For the text-containing cell, return its midpoint in (X, Y) coordinate format. 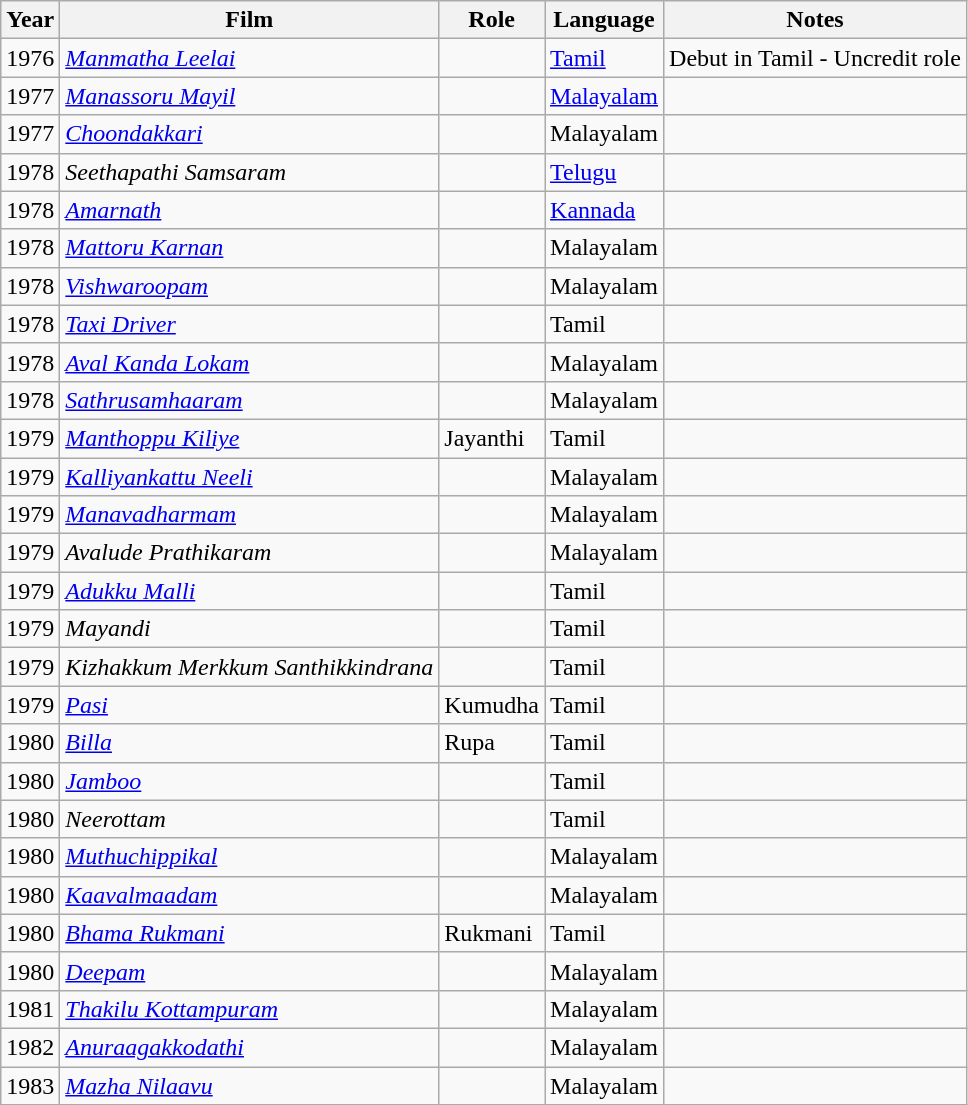
Neerottam (250, 819)
Mayandi (250, 629)
Rupa (492, 743)
Manmatha Leelai (250, 58)
Sathrusamhaaram (250, 400)
Vishwaroopam (250, 286)
Adukku Malli (250, 591)
1982 (30, 1047)
Jayanthi (492, 438)
Pasi (250, 705)
Thakilu Kottampuram (250, 1009)
Deepam (250, 971)
Anuraagakkodathi (250, 1047)
1976 (30, 58)
Manthoppu Kiliye (250, 438)
Kalliyankattu Neeli (250, 477)
Bhama Rukmani (250, 933)
Year (30, 20)
Kizhakkum Merkkum Santhikkindrana (250, 667)
Language (604, 20)
Manavadharmam (250, 515)
Avalude Prathikaram (250, 553)
Jamboo (250, 781)
Debut in Tamil - Uncredit role (816, 58)
Kumudha (492, 705)
Rukmani (492, 933)
1981 (30, 1009)
1983 (30, 1085)
Amarnath (250, 210)
Seethapathi Samsaram (250, 172)
Choondakkari (250, 134)
Kaavalmaadam (250, 895)
Aval Kanda Lokam (250, 362)
Mazha Nilaavu (250, 1085)
Telugu (604, 172)
Billa (250, 743)
Role (492, 20)
Mattoru Karnan (250, 248)
Muthuchippikal (250, 857)
Kannada (604, 210)
Taxi Driver (250, 324)
Film (250, 20)
Notes (816, 20)
Manassoru Mayil (250, 96)
